Determine the (x, y) coordinate at the center of the cell enclosing the given text.  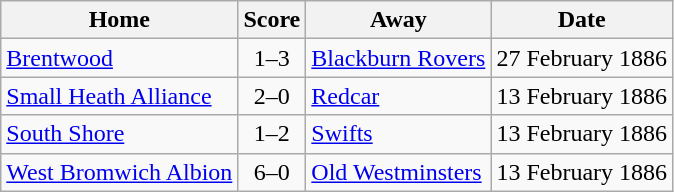
Blackburn Rovers (398, 58)
Home (120, 20)
Old Westminsters (398, 172)
2–0 (272, 96)
1–3 (272, 58)
Away (398, 20)
Small Heath Alliance (120, 96)
Score (272, 20)
Redcar (398, 96)
Swifts (398, 134)
1–2 (272, 134)
Brentwood (120, 58)
Date (582, 20)
6–0 (272, 172)
27 February 1886 (582, 58)
West Bromwich Albion (120, 172)
South Shore (120, 134)
